For the text-containing cell, return its midpoint in (x, y) coordinate format. 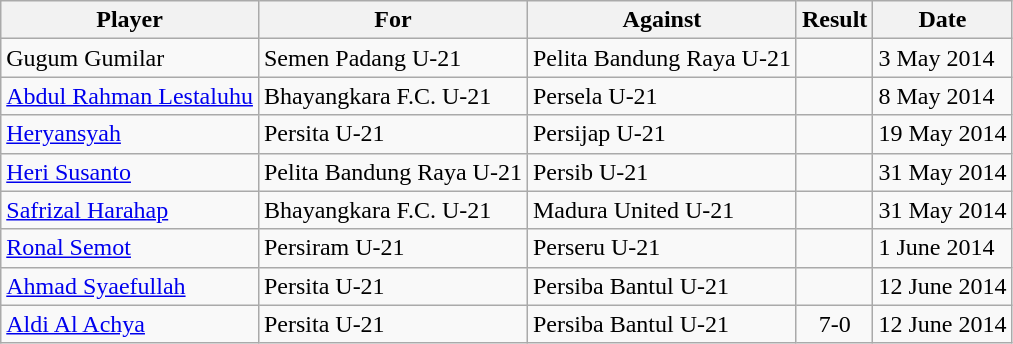
For (392, 20)
Persela U-21 (662, 96)
Safrizal Harahap (130, 210)
3 May 2014 (942, 58)
Perseru U-21 (662, 248)
1 June 2014 (942, 248)
Persib U-21 (662, 172)
7-0 (834, 324)
Persiram U-21 (392, 248)
19 May 2014 (942, 134)
Abdul Rahman Lestaluhu (130, 96)
Ronal Semot (130, 248)
Date (942, 20)
Player (130, 20)
Heryansyah (130, 134)
8 May 2014 (942, 96)
Gugum Gumilar (130, 58)
Ahmad Syaefullah (130, 286)
Madura United U-21 (662, 210)
Semen Padang U-21 (392, 58)
Persijap U-21 (662, 134)
Against (662, 20)
Aldi Al Achya (130, 324)
Result (834, 20)
Heri Susanto (130, 172)
